Detect which cell encompasses the target text, then output its [X, Y] center coordinate. 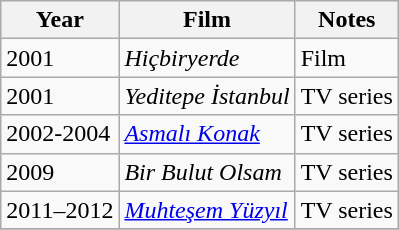
Hiçbiryerde [207, 58]
Asmalı Konak [207, 134]
Notes [346, 20]
Bir Bulut Olsam [207, 172]
2009 [60, 172]
Muhteşem Yüzyıl [207, 210]
2002-2004 [60, 134]
Yeditepe İstanbul [207, 96]
2011–2012 [60, 210]
Year [60, 20]
